Pinpoint the cell where the given text exists, returning its (X, Y) midpoint coordinate. 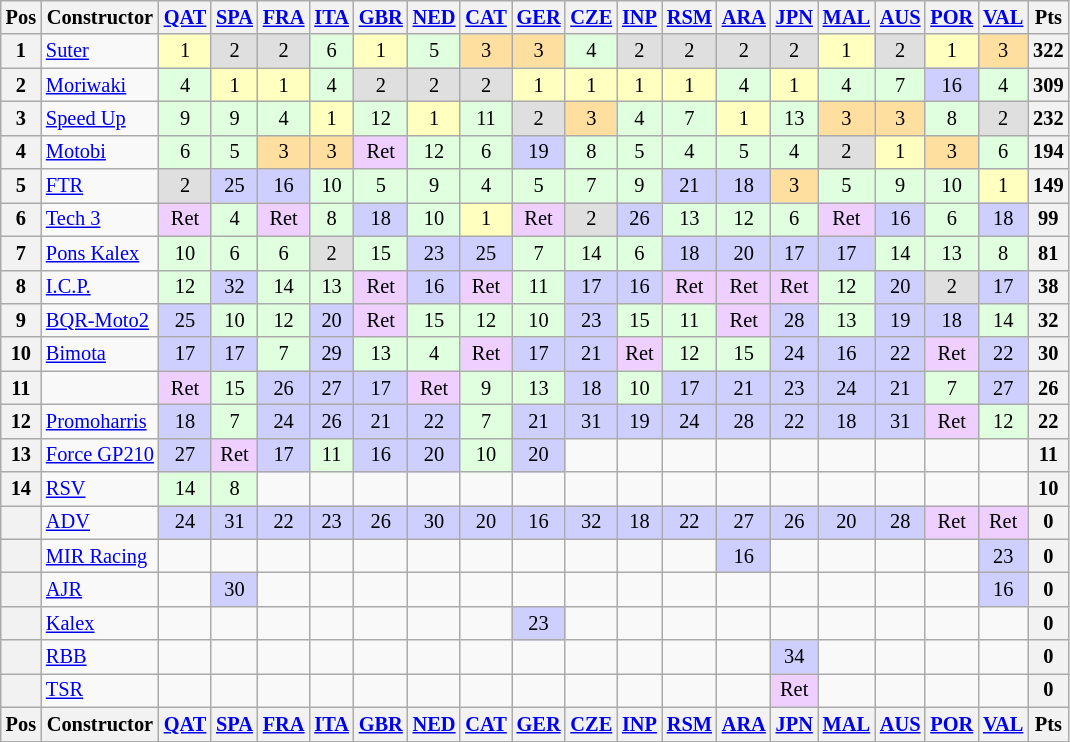
Speed Up (100, 118)
RBB (100, 657)
322 (1048, 51)
FTR (100, 186)
232 (1048, 118)
Pons Kalex (100, 253)
ADV (100, 522)
Moriwaki (100, 85)
RSV (100, 489)
Force GP210 (100, 455)
Promoharris (100, 421)
194 (1048, 152)
Motobi (100, 152)
99 (1048, 219)
309 (1048, 85)
Kalex (100, 623)
Tech 3 (100, 219)
MIR Racing (100, 556)
BQR-Moto2 (100, 320)
Bimota (100, 354)
149 (1048, 186)
29 (331, 354)
TSR (100, 690)
Suter (100, 51)
81 (1048, 253)
AJR (100, 589)
38 (1048, 287)
34 (794, 657)
I.C.P. (100, 287)
